Pinpoint the cell where the given text exists, returning its (X, Y) midpoint coordinate. 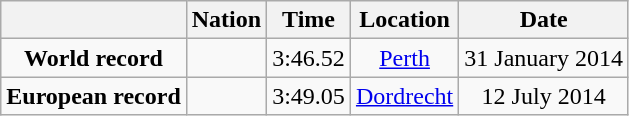
3:49.05 (309, 96)
Location (404, 20)
Time (309, 20)
3:46.52 (309, 58)
31 January 2014 (544, 58)
World record (94, 58)
Dordrecht (404, 96)
Perth (404, 58)
12 July 2014 (544, 96)
European record (94, 96)
Nation (226, 20)
Date (544, 20)
